Scan for the cell matching the given text and deliver its [x, y] coordinate at center. 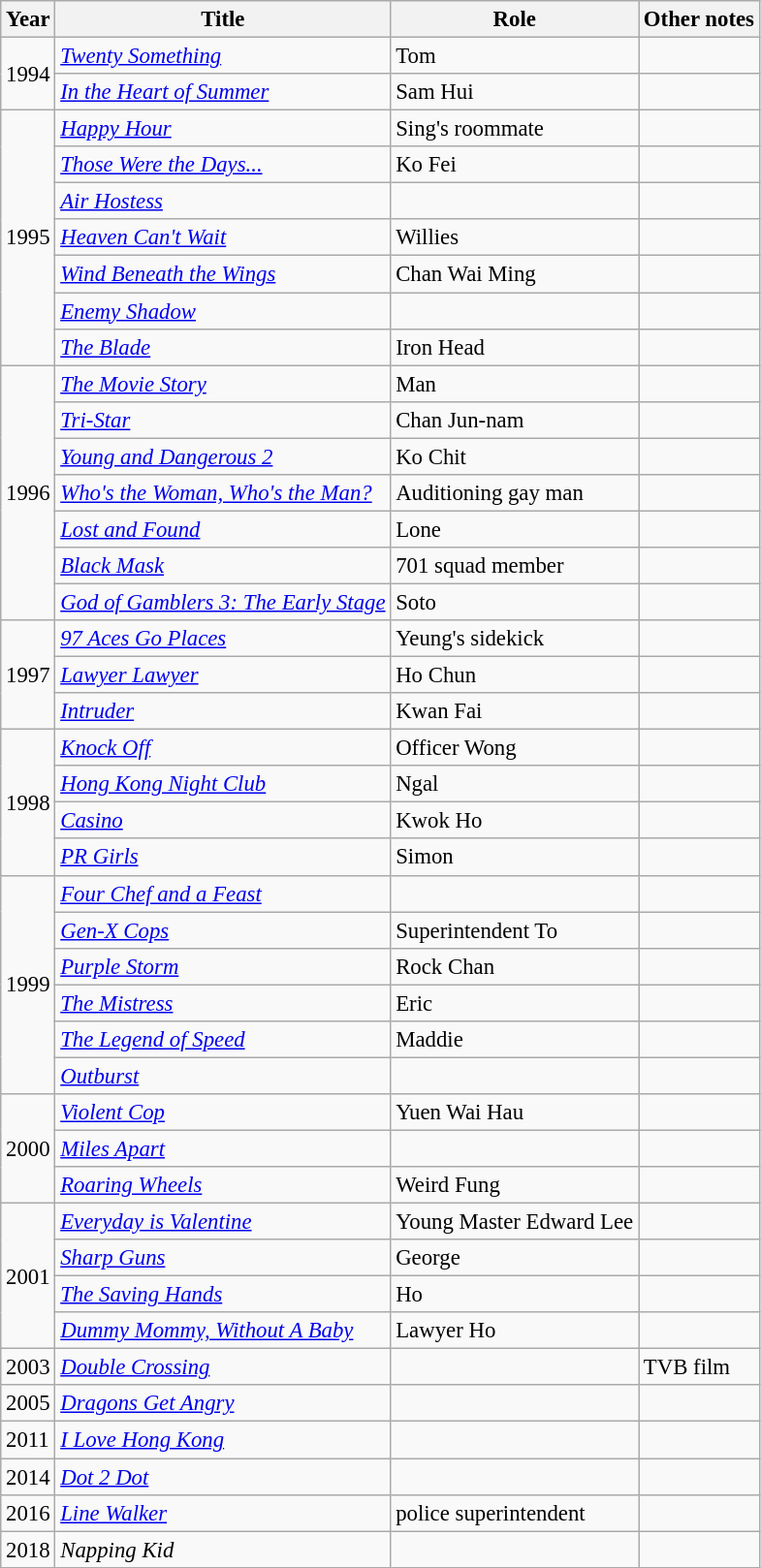
Chan Wai Ming [515, 274]
Twenty Something [223, 56]
2011 [28, 1440]
Year [28, 19]
Lawyer Ho [515, 1331]
2016 [28, 1513]
The Saving Hands [223, 1295]
Double Crossing [223, 1367]
Intruder [223, 711]
Sharp Guns [223, 1258]
2014 [28, 1477]
Gen-X Cops [223, 930]
Dot 2 Dot [223, 1477]
Ko Fei [515, 165]
Lone [515, 529]
Happy Hour [223, 129]
Man [515, 384]
Yuen Wai Hau [515, 1113]
Dummy Mommy, Without A Baby [223, 1331]
Ko Chit [515, 456]
Title [223, 19]
2005 [28, 1404]
The Blade [223, 347]
Weird Fung [515, 1185]
Ngal [515, 784]
Outburst [223, 1076]
Line Walker [223, 1513]
Hong Kong Night Club [223, 784]
1998 [28, 802]
Eric [515, 1003]
The Movie Story [223, 384]
Iron Head [515, 347]
Enemy Shadow [223, 311]
Sam Hui [515, 92]
police superintendent [515, 1513]
Role [515, 19]
Everyday is Valentine [223, 1222]
God of Gamblers 3: The Early Stage [223, 602]
Wind Beneath the Wings [223, 274]
Other notes [700, 19]
1995 [28, 238]
Young Master Edward Lee [515, 1222]
97 Aces Go Places [223, 639]
George [515, 1258]
1996 [28, 492]
In the Heart of Summer [223, 92]
Tri-Star [223, 420]
Young and Dangerous 2 [223, 456]
Purple Storm [223, 966]
Sing's roommate [515, 129]
1999 [28, 985]
Rock Chan [515, 966]
Who's the Woman, Who's the Man? [223, 493]
Auditioning gay man [515, 493]
2000 [28, 1149]
The Legend of Speed [223, 1040]
Lawyer Lawyer [223, 675]
Four Chef and a Feast [223, 894]
Yeung's sidekick [515, 639]
Knock Off [223, 748]
Heaven Can't Wait [223, 237]
Casino [223, 821]
Those Were the Days... [223, 165]
Violent Cop [223, 1113]
Officer Wong [515, 748]
Kwan Fai [515, 711]
Tom [515, 56]
Maddie [515, 1040]
Ho [515, 1295]
PR Girls [223, 858]
Lost and Found [223, 529]
TVB film [700, 1367]
Kwok Ho [515, 821]
Ho Chun [515, 675]
701 squad member [515, 566]
Miles Apart [223, 1148]
2001 [28, 1276]
2003 [28, 1367]
1997 [28, 674]
The Mistress [223, 1003]
Napping Kid [223, 1550]
Black Mask [223, 566]
Simon [515, 858]
2018 [28, 1550]
1994 [28, 74]
Willies [515, 237]
Air Hostess [223, 202]
Dragons Get Angry [223, 1404]
Soto [515, 602]
Superintendent To [515, 930]
Chan Jun-nam [515, 420]
I Love Hong Kong [223, 1440]
Roaring Wheels [223, 1185]
